Detect which cell encompasses the target text, then output its (x, y) center coordinate. 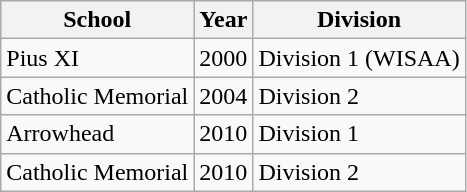
Division (359, 20)
2000 (224, 58)
Year (224, 20)
Arrowhead (98, 134)
Division 1 (WISAA) (359, 58)
Pius XI (98, 58)
2004 (224, 96)
School (98, 20)
Division 1 (359, 134)
